Determine the [x, y] coordinate at the center of the cell enclosing the given text.  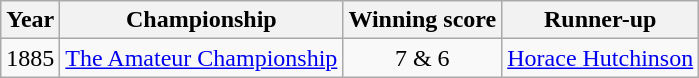
1885 [30, 58]
Horace Hutchinson [600, 58]
Winning score [422, 20]
Runner-up [600, 20]
7 & 6 [422, 58]
Year [30, 20]
The Amateur Championship [202, 58]
Championship [202, 20]
